Determine the [x, y] coordinate at the center of the cell enclosing the given text.  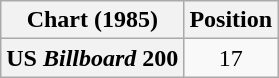
Position [231, 20]
US Billboard 200 [92, 58]
17 [231, 58]
Chart (1985) [92, 20]
